Output the (x, y) coordinate of the center of the cell containing the given text.  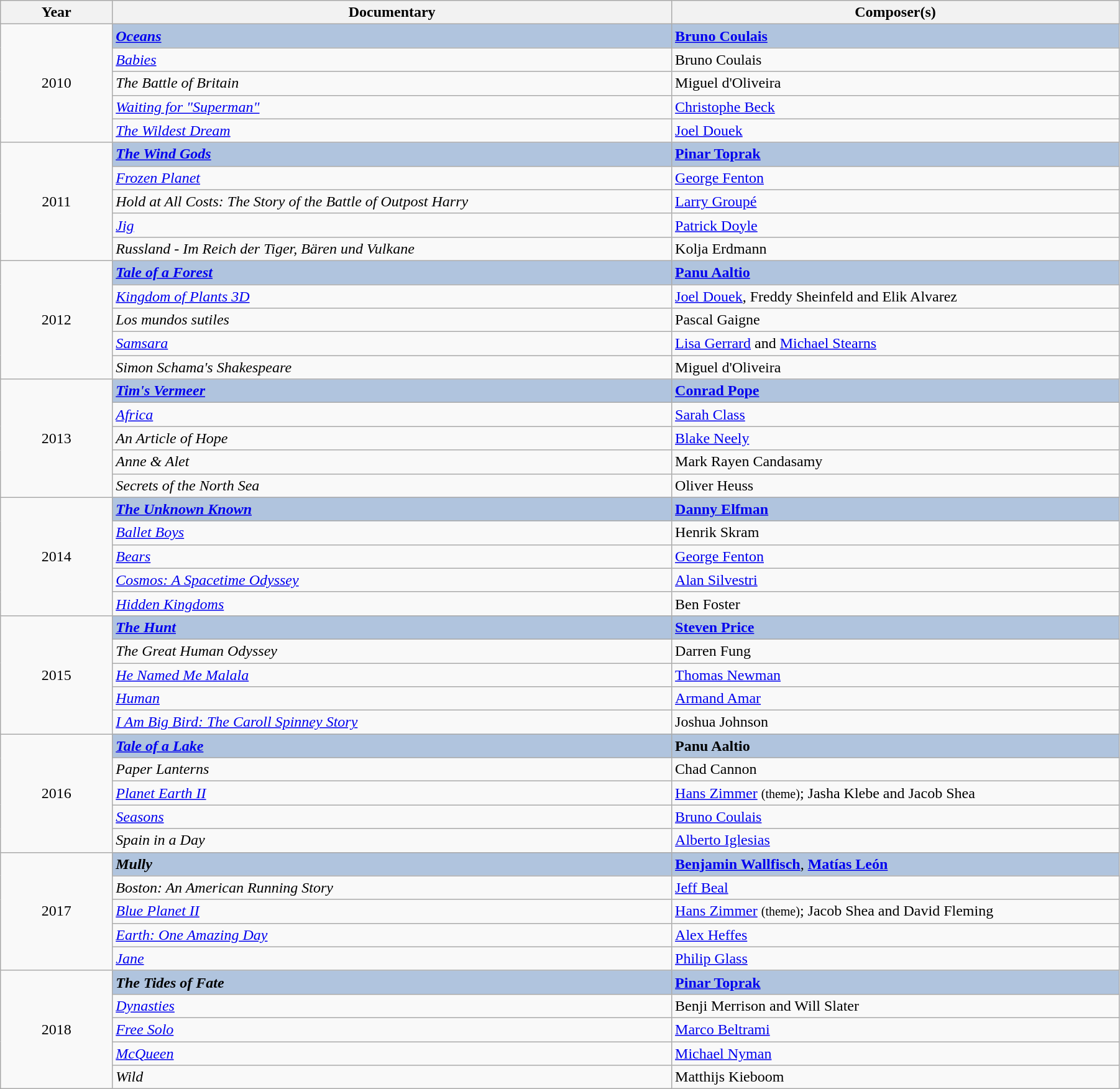
Mully (392, 864)
Jig (392, 225)
Mark Rayen Candasamy (896, 462)
Bears (392, 556)
Dynasties (392, 1006)
Christophe Beck (896, 107)
Jeff Beal (896, 888)
2018 (57, 1029)
Composer(s) (896, 12)
2014 (57, 556)
Steven Price (896, 627)
Cosmos: A Spacetime Odyssey (392, 580)
McQueen (392, 1054)
2012 (57, 319)
Jane (392, 958)
He Named Me Malala (392, 674)
I Am Big Bird: The Caroll Spinney Story (392, 722)
The Tides of Fate (392, 982)
Pascal Gaigne (896, 320)
Ballet Boys (392, 533)
Samsara (392, 344)
Blue Planet II (392, 911)
Seasons (392, 817)
Joshua Johnson (896, 722)
Kingdom of Plants 3D (392, 296)
2015 (57, 674)
Thomas Newman (896, 674)
Chad Cannon (896, 770)
Sarah Class (896, 415)
Africa (392, 415)
Frozen Planet (392, 178)
2011 (57, 201)
Waiting for "Superman" (392, 107)
Paper Lanterns (392, 770)
Lisa Gerrard and Michael Stearns (896, 344)
Joel Douek, Freddy Sheinfeld and Elik Alvarez (896, 296)
Earth: One Amazing Day (392, 935)
Patrick Doyle (896, 225)
The Unknown Known (392, 509)
Planet Earth II (392, 793)
Armand Amar (896, 699)
Oliver Heuss (896, 485)
Tale of a Lake (392, 746)
Oceans (392, 36)
Los mundos sutiles (392, 320)
The Battle of Britain (392, 83)
Alberto Iglesias (896, 840)
Ben Foster (896, 604)
Russland - Im Reich der Tiger, Bären und Vulkane (392, 249)
Hans Zimmer (theme); Jacob Shea and David Fleming (896, 911)
Blake Neely (896, 438)
Babies (392, 60)
Spain in a Day (392, 840)
Matthijs Kieboom (896, 1077)
Benjamin Wallfisch, Matías León (896, 864)
Anne & Alet (392, 462)
2013 (57, 438)
An Article of Hope (392, 438)
Danny Elfman (896, 509)
Henrik Skram (896, 533)
Free Solo (392, 1029)
2016 (57, 793)
Philip Glass (896, 958)
Conrad Pope (896, 391)
The Wind Gods (392, 154)
Darren Fung (896, 651)
Wild (392, 1077)
Kolja Erdmann (896, 249)
2010 (57, 83)
Human (392, 699)
Hans Zimmer (theme); Jasha Klebe and Jacob Shea (896, 793)
Boston: An American Running Story (392, 888)
Tale of a Forest (392, 272)
The Wildest Dream (392, 131)
Tim's Vermeer (392, 391)
Joel Douek (896, 131)
Larry Groupé (896, 201)
Michael Nyman (896, 1054)
Simon Schama's Shakespeare (392, 367)
Documentary (392, 12)
The Great Human Odyssey (392, 651)
The Hunt (392, 627)
Alex Heffes (896, 935)
Hold at All Costs: The Story of the Battle of Outpost Harry (392, 201)
Alan Silvestri (896, 580)
Marco Beltrami (896, 1029)
Year (57, 12)
Benji Merrison and Will Slater (896, 1006)
Hidden Kingdoms (392, 604)
2017 (57, 911)
Secrets of the North Sea (392, 485)
